Scan for the cell matching the given text and deliver its (X, Y) coordinate at center. 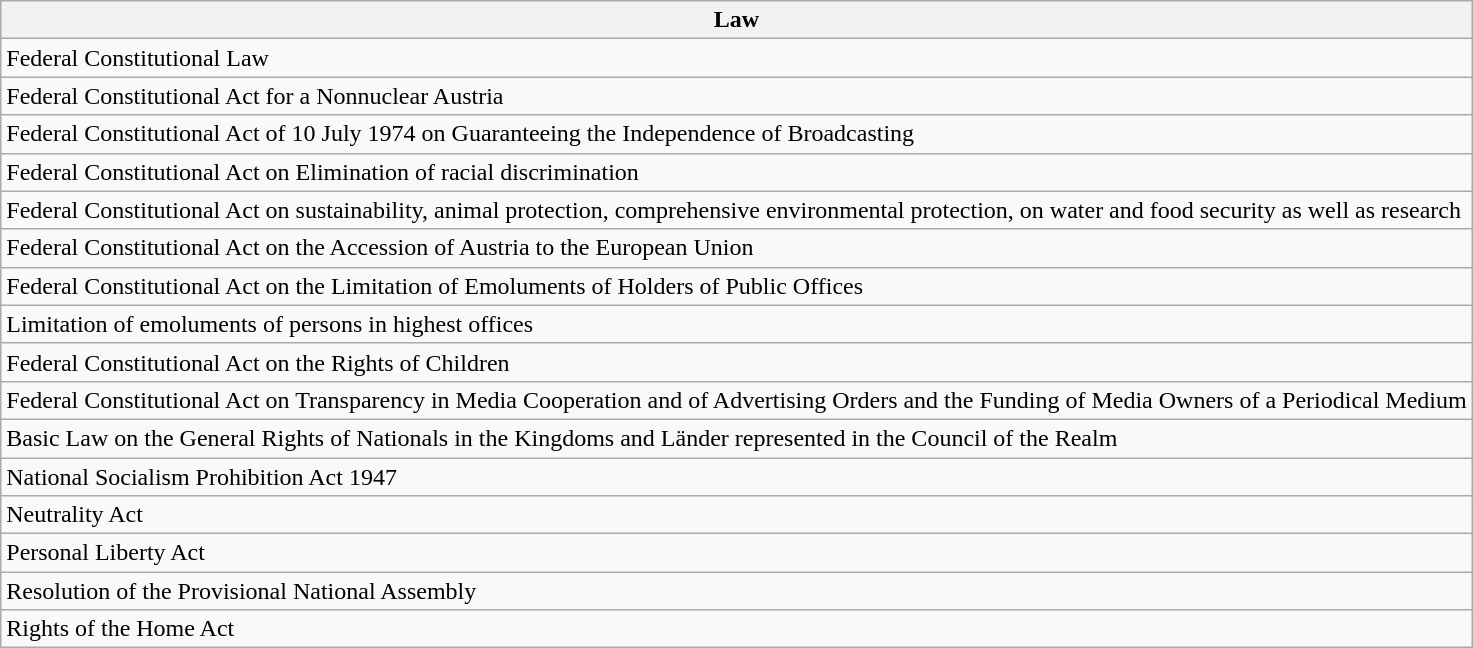
Federal Constitutional Law (736, 58)
Limitation of emoluments of persons in highest offices (736, 324)
Personal Liberty Act (736, 553)
Federal Constitutional Act on the Accession of Austria to the European Union (736, 248)
Federal Constitutional Act of 10 July 1974 on Guaranteeing the Independence of Broadcasting (736, 134)
National Socialism Prohibition Act 1947 (736, 477)
Federal Constitutional Act on Elimination of racial discrimination (736, 172)
Federal Constitutional Act for a Nonnuclear Austria (736, 96)
Federal Constitutional Act on the Limitation of Emoluments of Holders of Public Offices (736, 286)
Neutrality Act (736, 515)
Federal Constitutional Act on the Rights of Children (736, 362)
Law (736, 20)
Basic Law on the General Rights of Nationals in the Kingdoms and Länder represented in the Council of the Realm (736, 438)
Federal Constitutional Act on Transparency in Media Cooperation and of Advertising Orders and the Funding of Media Owners of a Periodical Medium (736, 400)
Rights of the Home Act (736, 629)
Resolution of the Provisional National Assembly (736, 591)
